Return (x, y) of the center of cell containing provided text 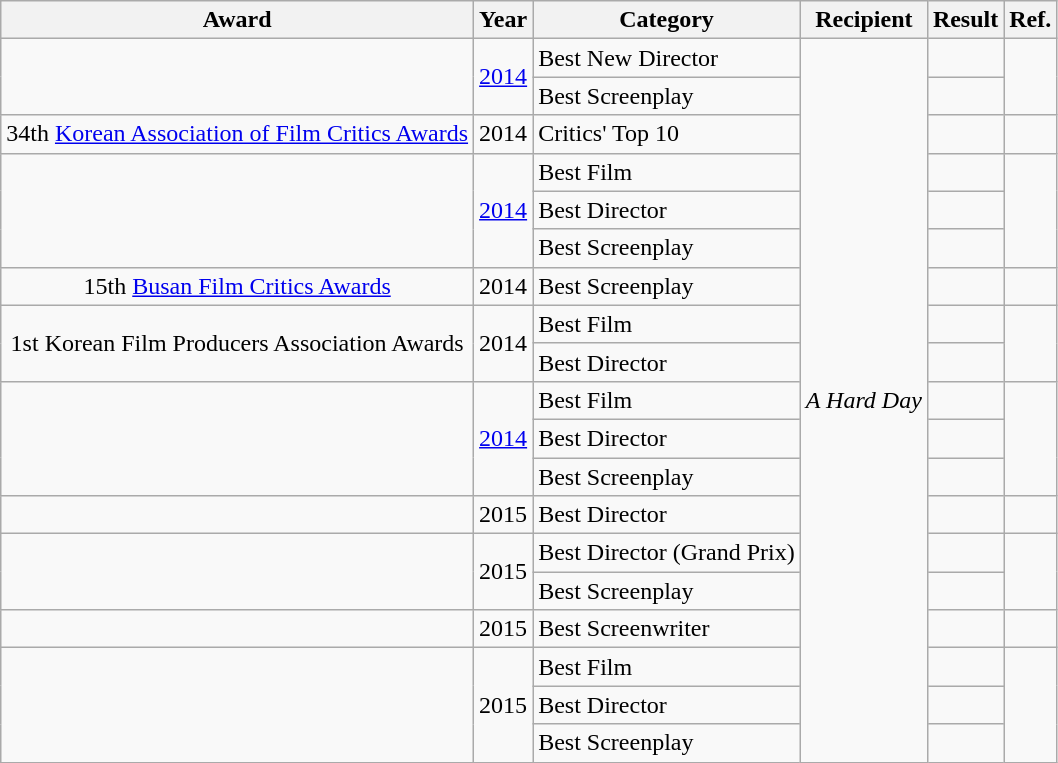
34th Korean Association of Film Critics Awards (238, 134)
Best Director (Grand Prix) (667, 553)
Ref. (1030, 20)
Critics' Top 10 (667, 134)
Result (965, 20)
Category (667, 20)
Year (504, 20)
Award (238, 20)
Recipient (864, 20)
15th Busan Film Critics Awards (238, 286)
A Hard Day (864, 400)
Best New Director (667, 58)
1st Korean Film Producers Association Awards (238, 343)
Best Screenwriter (667, 629)
